For the text-containing cell, return its midpoint in [X, Y] coordinate format. 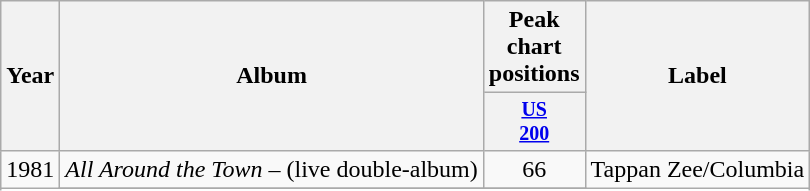
Label [698, 76]
Tappan Zee/Columbia [698, 169]
Year [30, 76]
Album [272, 76]
Peak chart positions [534, 47]
All Around the Town – (live double-album) [272, 169]
1981 [30, 169]
66 [534, 169]
US200 [534, 122]
